Detect which cell encompasses the target text, then output its [X, Y] center coordinate. 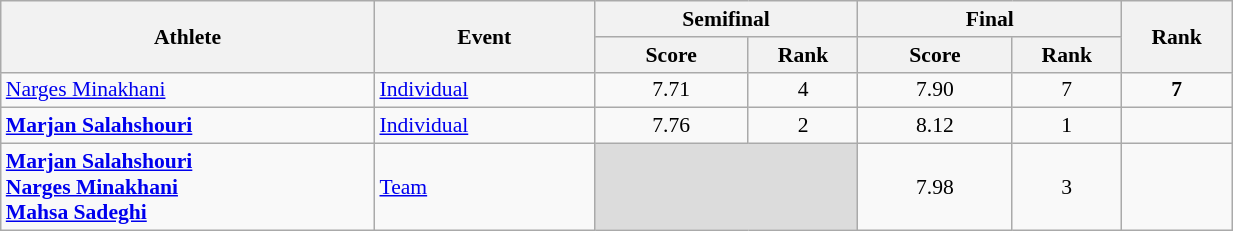
Semifinal [726, 19]
Athlete [188, 36]
7.76 [671, 126]
3 [1067, 188]
4 [803, 90]
Marjan Salahshouri [188, 126]
7.98 [935, 188]
1 [1067, 126]
Marjan SalahshouriNarges MinakhaniMahsa Sadeghi [188, 188]
2 [803, 126]
Team [484, 188]
Narges Minakhani [188, 90]
8.12 [935, 126]
Final [990, 19]
7.90 [935, 90]
Event [484, 36]
7.71 [671, 90]
